Identify which cell holds the provided text, then report its (X, Y) central coordinate. 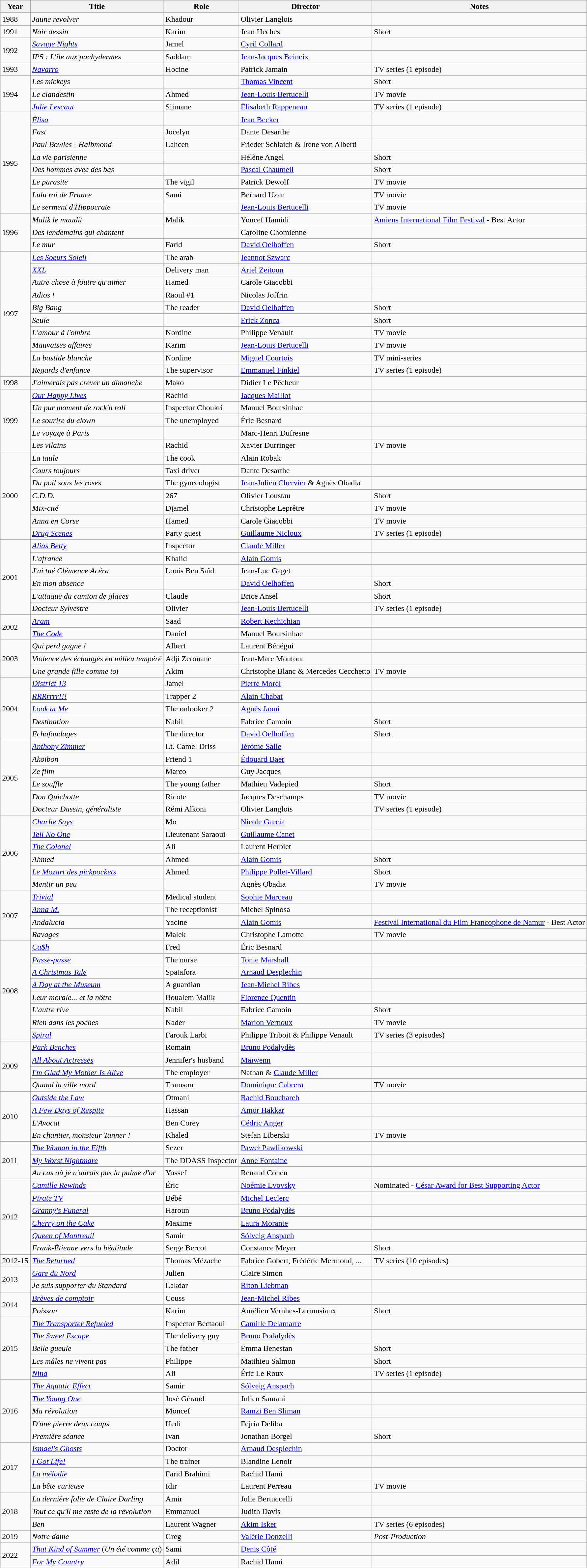
La taule (97, 458)
2013 (15, 1279)
Michel Leclerc (305, 1198)
Anna M. (97, 909)
267 (201, 496)
Au cas où je n'aurais pas la palme d'or (97, 1173)
Cherry on the Cake (97, 1223)
Poisson (97, 1311)
Hocine (201, 69)
Lieutenant Saraoui (201, 834)
Pierre Morel (305, 684)
Adji Zerouane (201, 659)
Constance Meyer (305, 1248)
Yacine (201, 922)
Amir (201, 1499)
Saad (201, 621)
Hedi (201, 1424)
Claude (201, 596)
Fejria Deliba (305, 1424)
Director (305, 7)
Camille Delamarre (305, 1323)
Nominated - César Award for Best Supporting Actor (479, 1185)
Post-Production (479, 1536)
L'attaque du camion de glaces (97, 596)
Ben (97, 1524)
Cyril Collard (305, 44)
Greg (201, 1536)
Le parasite (97, 182)
Julien Samani (305, 1399)
Charlie Says (97, 822)
Jacques Deschamps (305, 797)
Jean Becker (305, 119)
1995 (15, 163)
Marco (201, 772)
Jennifer's husband (201, 1060)
The director (201, 734)
Medical student (201, 897)
Judith Davis (305, 1511)
XXL (97, 270)
2003 (15, 659)
Emmanuel (201, 1511)
1993 (15, 69)
Granny's Funeral (97, 1211)
Première séance (97, 1436)
Jean-Jacques Beineix (305, 57)
Friend 1 (201, 759)
Slimane (201, 107)
Erick Zonca (305, 320)
Spatafora (201, 972)
RRRrrrr!!! (97, 696)
The gynecologist (201, 483)
Emmanuel Finkiel (305, 370)
Le mur (97, 245)
Brèves de comptoir (97, 1298)
A Few Days of Respite (97, 1110)
Fabrice Gobert, Frédéric Mermoud, ... (305, 1261)
Djamel (201, 508)
2005 (15, 778)
Notre dame (97, 1536)
Blandine Lenoir (305, 1461)
That Kind of Summer (Un été comme ça) (97, 1549)
1992 (15, 50)
1997 (15, 314)
The father (201, 1348)
Idir (201, 1486)
Laura Morante (305, 1223)
Akim (201, 671)
My Worst Nightmare (97, 1160)
Guy Jacques (305, 772)
Matthieu Salmon (305, 1361)
Farid (201, 245)
Maïwenn (305, 1060)
Rémi Alkoni (201, 809)
Inspector Choukri (201, 408)
Christophe Leprêtre (305, 508)
Paweł Pawlikowski (305, 1148)
Youcef Hamidi (305, 220)
La vie parisienne (97, 157)
Trivial (97, 897)
Florence Quentin (305, 997)
Year (15, 7)
Olivier (201, 609)
La dernière folie de Claire Darling (97, 1499)
Thomas Vincent (305, 82)
Tonie Marshall (305, 960)
La mélodie (97, 1474)
The delivery guy (201, 1336)
Olivier Loustau (305, 496)
Les mâles ne vivent pas (97, 1361)
The receptionist (201, 909)
Hélène Angel (305, 157)
Édouard Baer (305, 759)
Jean-Marc Moutout (305, 659)
Otmani (201, 1098)
Lulu roi de France (97, 195)
2002 (15, 627)
La bastide blanche (97, 357)
Riton Liebman (305, 1286)
Amiens International Film Festival - Best Actor (479, 220)
TV mini-series (479, 357)
2004 (15, 709)
Amor Hakkar (305, 1110)
Lakdar (201, 1286)
Paul Bowles - Halbmond (97, 144)
Daniel (201, 634)
2010 (15, 1116)
Malik le maudit (97, 220)
Saddam (201, 57)
Laurent Perreau (305, 1486)
Marc-Henri Dufresne (305, 433)
Le souffle (97, 784)
District 13 (97, 684)
Guillaume Nicloux (305, 533)
TV series (6 episodes) (479, 1524)
Philippe Pollet-Villard (305, 872)
Party guest (201, 533)
The Transporter Refueled (97, 1323)
1996 (15, 232)
Jaune revolver (97, 19)
Du poil sous les roses (97, 483)
Big Bang (97, 307)
Bernard Uzan (305, 195)
2012-15 (15, 1261)
Akoibon (97, 759)
Docteur Sylvestre (97, 609)
Jocelyn (201, 132)
La bête curieuse (97, 1486)
Marion Vernoux (305, 1022)
Taxi driver (201, 470)
Khadour (201, 19)
A Day at the Museum (97, 985)
Thomas Mézache (201, 1261)
Nicolas Joffrin (305, 295)
Maxime (201, 1223)
Pirate TV (97, 1198)
Stefan Liberski (305, 1135)
The vigil (201, 182)
Le Mozart des pickpockets (97, 872)
C.D.D. (97, 496)
TV series (3 episodes) (479, 1035)
Mentir un peu (97, 884)
Docteur Dassin, généraliste (97, 809)
Jean-Luc Gaget (305, 571)
The Code (97, 634)
Jean Heches (305, 32)
Philippe Triboit & Philippe Venault (305, 1035)
L'Avocat (97, 1123)
Outside the Law (97, 1098)
1994 (15, 94)
Queen of Montreuil (97, 1236)
Ca$h (97, 947)
Delivery man (201, 270)
Noémie Lvovsky (305, 1185)
The trainer (201, 1461)
Caroline Chomienne (305, 232)
Mix-cité (97, 508)
L'autre rive (97, 1010)
Violence des échanges en milieu tempéré (97, 659)
The Aquatic Effect (97, 1386)
Romain (201, 1047)
Des hommes avec des bas (97, 170)
Le sourire du clown (97, 420)
Ramzi Ben Sliman (305, 1411)
Emma Benestan (305, 1348)
Anna en Corse (97, 521)
Patrick Dewolf (305, 182)
Lahcen (201, 144)
A Christmas Tale (97, 972)
2011 (15, 1160)
Élisabeth Rappeneau (305, 107)
Moncef (201, 1411)
Nicole Garcia (305, 822)
Hassan (201, 1110)
Haroun (201, 1211)
Akim Isker (305, 1524)
Gare du Nord (97, 1273)
Serge Bercot (201, 1248)
Camille Rewinds (97, 1185)
2022 (15, 1555)
Jacques Maillot (305, 395)
IP5 : L'île aux pachydermes (97, 57)
Belle gueule (97, 1348)
Brice Ansel (305, 596)
Regards d'enfance (97, 370)
Mauvaises affaires (97, 345)
L'amour à l'ombre (97, 332)
The nurse (201, 960)
2001 (15, 577)
Tout ce qu'il me reste de la révolution (97, 1511)
Philippe (201, 1361)
The Colonel (97, 847)
Look at Me (97, 709)
Farid Brahimi (201, 1474)
Élisa (97, 119)
Louis Ben Saïd (201, 571)
Adios ! (97, 295)
Fred (201, 947)
En mon absence (97, 584)
Quand la ville mord (97, 1085)
Savage Nights (97, 44)
The onlooker 2 (201, 709)
Denis Côté (305, 1549)
Julien (201, 1273)
Pascal Chaumeil (305, 170)
2014 (15, 1304)
Nathan & Claude Miller (305, 1072)
Christophe Blanc & Mercedes Cecchetto (305, 671)
Anthony Zimmer (97, 746)
1991 (15, 32)
I'm Glad My Mother Is Alive (97, 1072)
Philippe Venault (305, 332)
1998 (15, 383)
Festival International du Film Francophone de Namur - Best Actor (479, 922)
TV series (10 episodes) (479, 1261)
I Got Life! (97, 1461)
Nina (97, 1374)
Alain Chabat (305, 696)
Rachid Bouchareb (305, 1098)
Couss (201, 1298)
Cédric Anger (305, 1123)
Boualem Malik (201, 997)
Nader (201, 1022)
Aram (97, 621)
The cook (201, 458)
Ivan (201, 1436)
The Returned (97, 1261)
Echafaudages (97, 734)
2007 (15, 916)
Robert Kechichian (305, 621)
The arab (201, 257)
Le serment d'Hippocrate (97, 207)
Ze film (97, 772)
Frank-Étienne vers la béatitude (97, 1248)
1988 (15, 19)
Aurélien Vernhes-Lermusiaux (305, 1311)
Agnès Jaoui (305, 709)
Park Benches (97, 1047)
Le voyage à Paris (97, 433)
The Woman in the Fifth (97, 1148)
Noir dessin (97, 32)
D'une pierre deux coups (97, 1424)
The Young One (97, 1399)
Les mickeys (97, 82)
Valérie Donzelli (305, 1536)
Mathieu Vadepied (305, 784)
Agnès Obadia (305, 884)
Les Soeurs Soleil (97, 257)
2009 (15, 1066)
Spiral (97, 1035)
Ravages (97, 934)
Jean-Julien Chervier & Agnès Obadia (305, 483)
Seule (97, 320)
Ismael's Ghosts (97, 1449)
Role (201, 7)
Un pur moment de rock'n roll (97, 408)
Malik (201, 220)
Mo (201, 822)
Doctor (201, 1449)
Guillaume Canet (305, 834)
L'afrance (97, 558)
2016 (15, 1411)
Inspector (201, 546)
Ricote (201, 797)
Jérôme Salle (305, 746)
1999 (15, 420)
2006 (15, 853)
Autre chose à foutre qu'aimer (97, 282)
Julie Lescaut (97, 107)
Julie Bertuccelli (305, 1499)
Tell No One (97, 834)
Michel Spinosa (305, 909)
Malek (201, 934)
Navarro (97, 69)
The Sweet Escape (97, 1336)
Tramson (201, 1085)
Yossef (201, 1173)
Sezer (201, 1148)
Adil (201, 1561)
The reader (201, 307)
Le clandestin (97, 94)
The unemployed (201, 420)
Qui perd gagne ! (97, 646)
For My Country (97, 1561)
A guardian (201, 985)
Our Happy Lives (97, 395)
Title (97, 7)
Bébé (201, 1198)
Éric Le Roux (305, 1374)
En chantier, monsieur Tanner ! (97, 1135)
Ma révolution (97, 1411)
Don Quichotte (97, 797)
Jeannot Szwarc (305, 257)
The DDASS Inspector (201, 1160)
Destination (97, 721)
Khalid (201, 558)
Alias Betty (97, 546)
J'aimerais pas crever un dimanche (97, 383)
Albert (201, 646)
Miguel Courtois (305, 357)
Notes (479, 7)
Ariel Zeitoun (305, 270)
Des lendemains qui chantent (97, 232)
Trapper 2 (201, 696)
Éric (201, 1185)
Farouk Larbi (201, 1035)
José Géraud (201, 1399)
Jonathan Borgel (305, 1436)
Claire Simon (305, 1273)
Alain Robak (305, 458)
2018 (15, 1511)
2000 (15, 496)
Mako (201, 383)
Une grande fille comme toi (97, 671)
The supervisor (201, 370)
Xavier Durringer (305, 445)
Laurent Wagner (201, 1524)
Claude Miller (305, 546)
2012 (15, 1217)
2015 (15, 1348)
Je suis supporter du Standard (97, 1286)
Khaled (201, 1135)
Didier Le Pêcheur (305, 383)
Anne Fontaine (305, 1160)
Laurent Herbiet (305, 847)
Patrick Jamain (305, 69)
Passe-passe (97, 960)
Leur morale... et la nôtre (97, 997)
Dominique Cabrera (305, 1085)
Ben Corey (201, 1123)
Andalucia (97, 922)
The employer (201, 1072)
Frieder Schlaich & Irene von Alberti (305, 144)
Fast (97, 132)
Rien dans les poches (97, 1022)
Cours toujours (97, 470)
Sophie Marceau (305, 897)
2017 (15, 1468)
2019 (15, 1536)
Laurent Bénégui (305, 646)
Lt. Camel Driss (201, 746)
Les vilains (97, 445)
Renaud Cohen (305, 1173)
The young father (201, 784)
Inspector Bectaoui (201, 1323)
2008 (15, 991)
Christophe Lamotte (305, 934)
Drug Scenes (97, 533)
Raoul #1 (201, 295)
J'ai tué Clémence Acéra (97, 571)
All About Actresses (97, 1060)
